Locate the cell with the specified text and output its [X, Y] center coordinate. 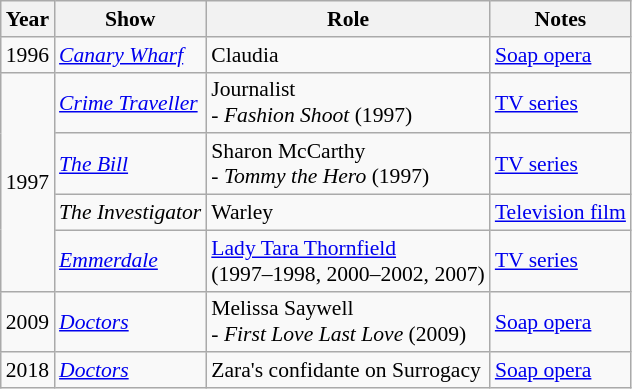
Lady Tara Thornfield (1997–1998, 2000–2002, 2007) [348, 260]
Show [130, 19]
Claudia [348, 55]
Canary Wharf [130, 55]
1996 [28, 55]
The Bill [130, 164]
Year [28, 19]
Role [348, 19]
2009 [28, 322]
1997 [28, 182]
2018 [28, 371]
Sharon McCarthy- Tommy the Hero (1997) [348, 164]
Notes [560, 19]
Melissa Saywell- First Love Last Love (2009) [348, 322]
Crime Traveller [130, 102]
Emmerdale [130, 260]
Warley [348, 213]
The Investigator [130, 213]
Television film [560, 213]
Zara's confidante on Surrogacy [348, 371]
Journalist- Fashion Shoot (1997) [348, 102]
